Determine the [x, y] coordinate at the center of the cell enclosing the given text.  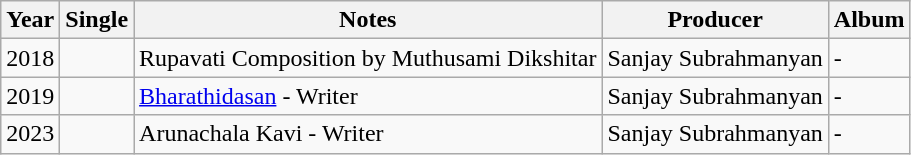
2019 [30, 96]
Producer [715, 20]
Notes [368, 20]
Album [869, 20]
Arunachala Kavi - Writer [368, 134]
Single [97, 20]
Rupavati Composition by Muthusami Dikshitar [368, 58]
Bharathidasan - Writer [368, 96]
2023 [30, 134]
Year [30, 20]
2018 [30, 58]
